Locate the cell with the specified text and output its (x, y) center coordinate. 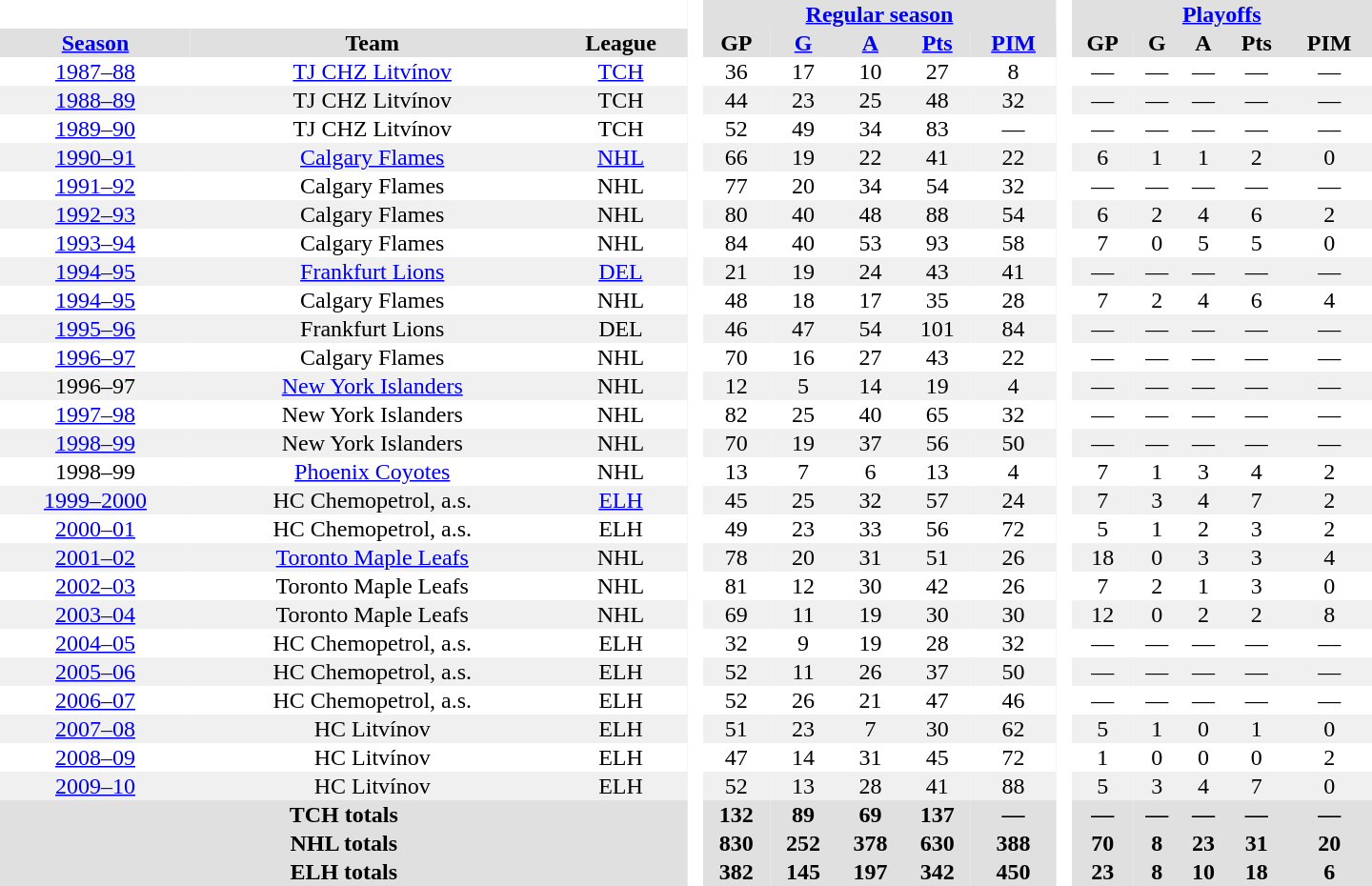
83 (938, 129)
89 (803, 815)
81 (736, 586)
1990–91 (95, 157)
1992–93 (95, 214)
42 (938, 586)
2004–05 (95, 643)
82 (736, 414)
ELH totals (343, 872)
137 (938, 815)
77 (736, 186)
57 (938, 500)
2008–09 (95, 757)
35 (938, 300)
1995–96 (95, 329)
1993–94 (95, 243)
TCH totals (343, 815)
66 (736, 157)
62 (1014, 729)
2002–03 (95, 586)
2003–04 (95, 614)
NHL totals (343, 843)
450 (1014, 872)
2000–01 (95, 529)
1988–89 (95, 100)
132 (736, 815)
388 (1014, 843)
36 (736, 71)
65 (938, 414)
9 (803, 643)
16 (803, 357)
2006–07 (95, 700)
78 (736, 557)
378 (870, 843)
1999–2000 (95, 500)
58 (1014, 243)
1997–98 (95, 414)
44 (736, 100)
252 (803, 843)
630 (938, 843)
2005–06 (95, 672)
80 (736, 214)
145 (803, 872)
53 (870, 243)
342 (938, 872)
Season (95, 43)
2007–08 (95, 729)
Regular season (880, 14)
382 (736, 872)
33 (870, 529)
2009–10 (95, 786)
830 (736, 843)
League (620, 43)
1991–92 (95, 186)
101 (938, 329)
Team (372, 43)
197 (870, 872)
2001–02 (95, 557)
1989–90 (95, 129)
Phoenix Coyotes (372, 472)
Playoffs (1221, 14)
93 (938, 243)
1987–88 (95, 71)
